Locate the cell with the specified text and output its [x, y] center coordinate. 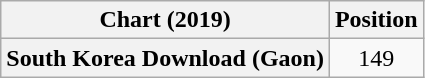
South Korea Download (Gaon) [166, 58]
Chart (2019) [166, 20]
Position [376, 20]
149 [376, 58]
